From the cell containing the given text, extract its center point as (x, y) coordinate. 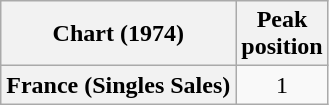
Chart (1974) (118, 34)
Peakposition (282, 34)
1 (282, 85)
France (Singles Sales) (118, 85)
